Provide the [X, Y] coordinate of the cell's center where the given text is located.  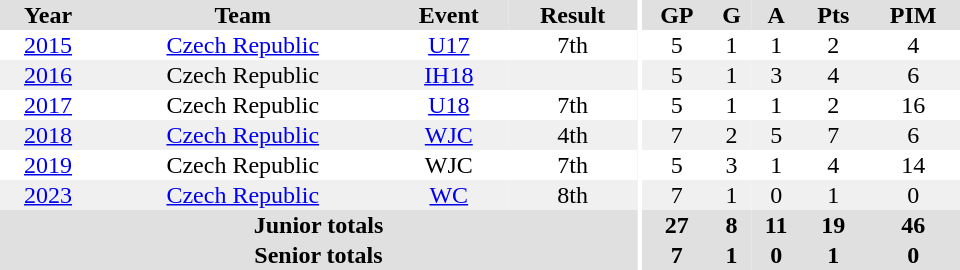
2018 [48, 135]
A [776, 15]
G [732, 15]
16 [913, 105]
2017 [48, 105]
2016 [48, 75]
8 [732, 225]
8th [572, 195]
Pts [833, 15]
IH18 [448, 75]
Junior totals [318, 225]
Year [48, 15]
11 [776, 225]
2019 [48, 165]
Senior totals [318, 255]
27 [677, 225]
14 [913, 165]
WC [448, 195]
2023 [48, 195]
46 [913, 225]
U17 [448, 45]
U18 [448, 105]
2015 [48, 45]
GP [677, 15]
Result [572, 15]
Event [448, 15]
Team [242, 15]
PIM [913, 15]
4th [572, 135]
19 [833, 225]
